Detect which cell encompasses the target text, then output its [x, y] center coordinate. 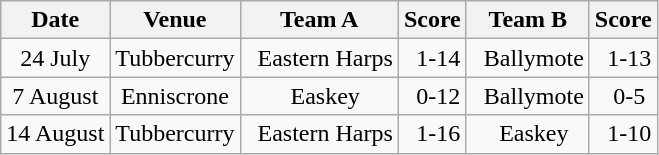
14 August [56, 134]
Team A [319, 20]
1-13 [623, 58]
Enniscrone [175, 96]
0-12 [432, 96]
24 July [56, 58]
0-5 [623, 96]
Date [56, 20]
Team B [528, 20]
1-16 [432, 134]
Venue [175, 20]
1-14 [432, 58]
1-10 [623, 134]
7 August [56, 96]
